Determine the (x, y) coordinate at the center of the cell enclosing the given text.  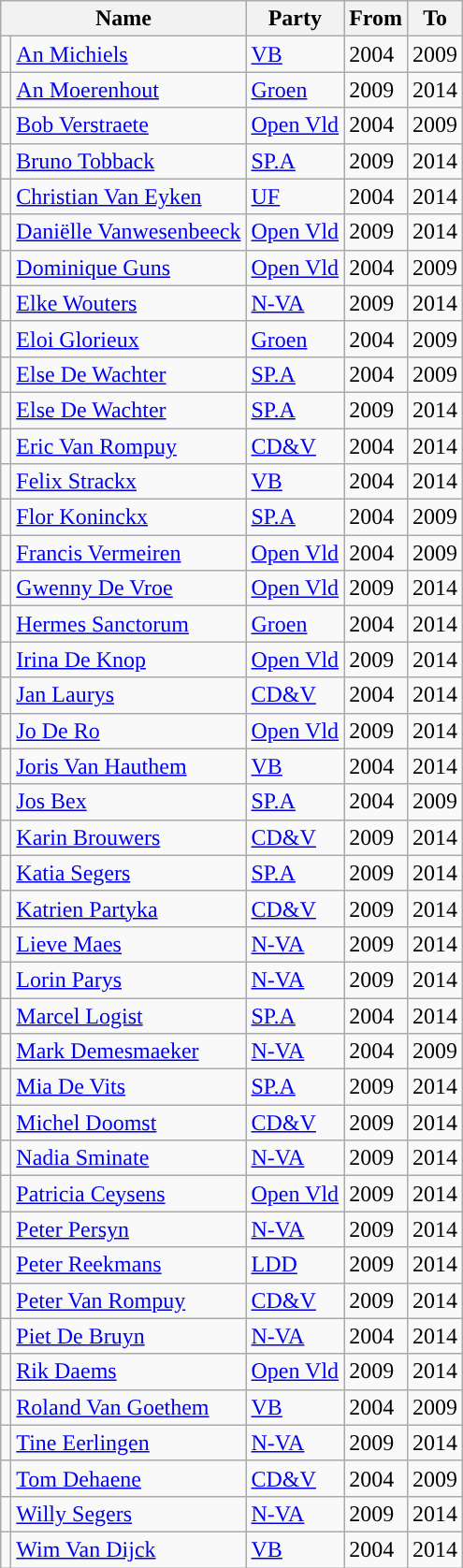
Nadia Sminate (129, 1158)
Patricia Ceysens (129, 1194)
UF (296, 196)
Peter Persyn (129, 1229)
Wim Van Dijck (129, 1549)
Rik Daems (129, 1372)
Elke Wouters (129, 303)
An Moerenhout (129, 90)
Tine Eerlingen (129, 1443)
Gwenny De Vroe (129, 588)
Bruno Tobback (129, 161)
Marcel Logist (129, 1015)
Felix Strackx (129, 482)
Tom Dehaene (129, 1478)
Roland Van Goethem (129, 1407)
Michel Doomst (129, 1123)
Joris Van Hauthem (129, 766)
Francis Vermeiren (129, 553)
Bob Verstraete (129, 125)
Jan Laurys (129, 695)
Willy Segers (129, 1514)
Hermes Sanctorum (129, 624)
Jo De Ro (129, 731)
Mia De Vits (129, 1087)
Christian Van Eyken (129, 196)
LDD (296, 1265)
Name (123, 19)
Karin Brouwers (129, 837)
Katia Segers (129, 873)
Lorin Parys (129, 980)
Katrien Partyka (129, 908)
Piet De Bruyn (129, 1336)
Party (296, 19)
Flor Koninckx (129, 517)
Peter Van Rompuy (129, 1300)
An Michiels (129, 54)
Eric Van Rompuy (129, 446)
Peter Reekmans (129, 1265)
To (436, 19)
Jos Bex (129, 802)
Dominique Guns (129, 268)
Daniëlle Vanwesenbeeck (129, 232)
Irina De Knop (129, 660)
Lieve Maes (129, 944)
From (376, 19)
Mark Demesmaeker (129, 1052)
Eloi Glorieux (129, 339)
